Return [x, y] of the center of cell containing provided text 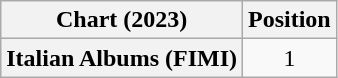
Position [290, 20]
Italian Albums (FIMI) [122, 58]
Chart (2023) [122, 20]
1 [290, 58]
